Pinpoint the cell where the given text exists, returning its (X, Y) midpoint coordinate. 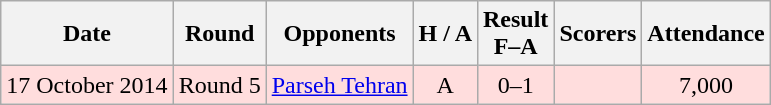
Scorers (598, 34)
Date (87, 34)
H / A (445, 34)
Round 5 (220, 85)
Opponents (340, 34)
Attendance (706, 34)
A (445, 85)
0–1 (515, 85)
7,000 (706, 85)
Parseh Tehran (340, 85)
Round (220, 34)
17 October 2014 (87, 85)
ResultF–A (515, 34)
